Pinpoint the cell where the given text exists, returning its [x, y] midpoint coordinate. 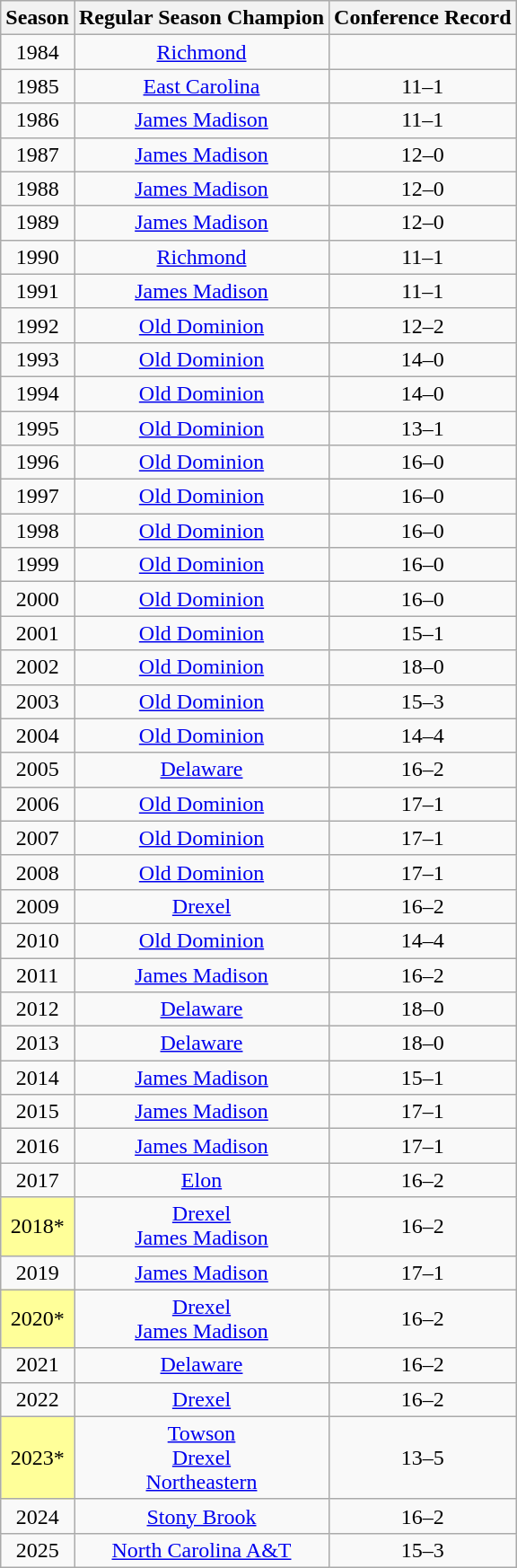
1993 [38, 359]
2006 [38, 804]
Elon [201, 1180]
13–5 [424, 1458]
1984 [38, 52]
2000 [38, 599]
2003 [38, 701]
2021 [38, 1365]
2020* [38, 1318]
2016 [38, 1146]
TowsonDrexelNortheastern [201, 1458]
2022 [38, 1399]
1992 [38, 325]
2010 [38, 940]
Conference Record [424, 18]
2002 [38, 667]
2004 [38, 736]
2007 [38, 838]
1999 [38, 565]
1991 [38, 291]
1988 [38, 189]
1986 [38, 120]
2018* [38, 1227]
1990 [38, 257]
2001 [38, 633]
2015 [38, 1112]
1985 [38, 86]
2011 [38, 974]
2013 [38, 1044]
Season [38, 18]
1995 [38, 428]
2012 [38, 1009]
2017 [38, 1180]
North Carolina A&T [201, 1550]
1994 [38, 393]
2005 [38, 770]
2025 [38, 1550]
2008 [38, 872]
1997 [38, 497]
2024 [38, 1516]
2014 [38, 1078]
2023* [38, 1458]
2019 [38, 1273]
Regular Season Champion [201, 18]
East Carolina [201, 86]
13–1 [424, 428]
Stony Brook [201, 1516]
1987 [38, 154]
1989 [38, 223]
1998 [38, 531]
12–2 [424, 325]
1996 [38, 462]
2009 [38, 906]
